Output the [X, Y] coordinate of the center of the cell containing the given text.  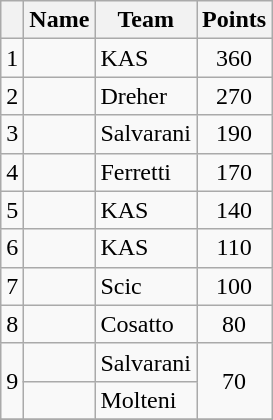
270 [234, 96]
4 [12, 172]
5 [12, 210]
Molteni [146, 400]
Dreher [146, 96]
9 [12, 381]
1 [12, 58]
Cosatto [146, 324]
360 [234, 58]
6 [12, 248]
Team [146, 20]
80 [234, 324]
3 [12, 134]
170 [234, 172]
8 [12, 324]
140 [234, 210]
Points [234, 20]
100 [234, 286]
70 [234, 381]
Ferretti [146, 172]
7 [12, 286]
190 [234, 134]
2 [12, 96]
110 [234, 248]
Name [60, 20]
Scic [146, 286]
